For the text-containing cell, return its midpoint in (X, Y) coordinate format. 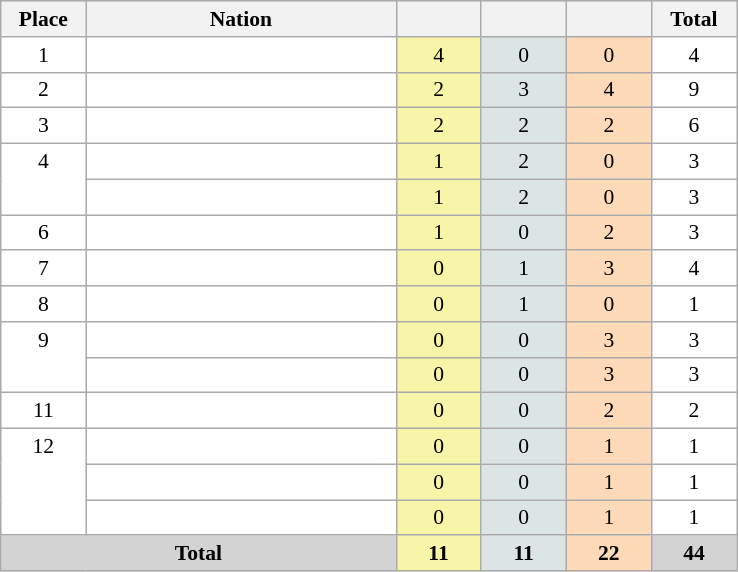
44 (694, 554)
Place (44, 19)
Nation (241, 19)
7 (44, 269)
8 (44, 304)
22 (608, 554)
12 (44, 482)
